Pinpoint the cell where the given text exists, returning its (X, Y) midpoint coordinate. 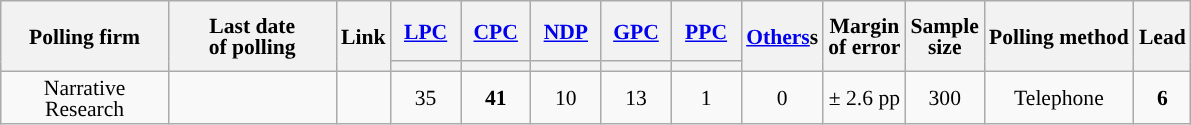
41 (496, 97)
Marginof error (864, 36)
Link (364, 36)
± 2.6 pp (864, 97)
35 (426, 97)
300 (945, 97)
10 (566, 97)
Otherss (782, 36)
Telephone (1059, 97)
Last dateof polling (252, 36)
13 (636, 97)
6 (1162, 97)
Narrative Research (85, 97)
Polling method (1059, 36)
GPC (636, 31)
1 (706, 97)
Lead (1162, 36)
PPC (706, 31)
CPC (496, 31)
Samplesize (945, 36)
NDP (566, 31)
0 (782, 97)
LPC (426, 31)
Polling firm (85, 36)
